Find where the given text appears and provide that cell's center as [x, y] coordinate. 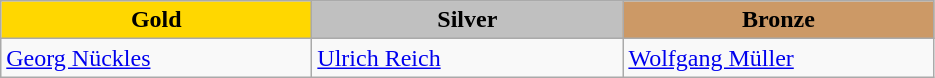
Bronze [778, 20]
Silver [468, 20]
Wolfgang Müller [778, 58]
Gold [156, 20]
Ulrich Reich [468, 58]
Georg Nückles [156, 58]
